Capture the cell that displays the provided text and extract its (X, Y) central coordinate. 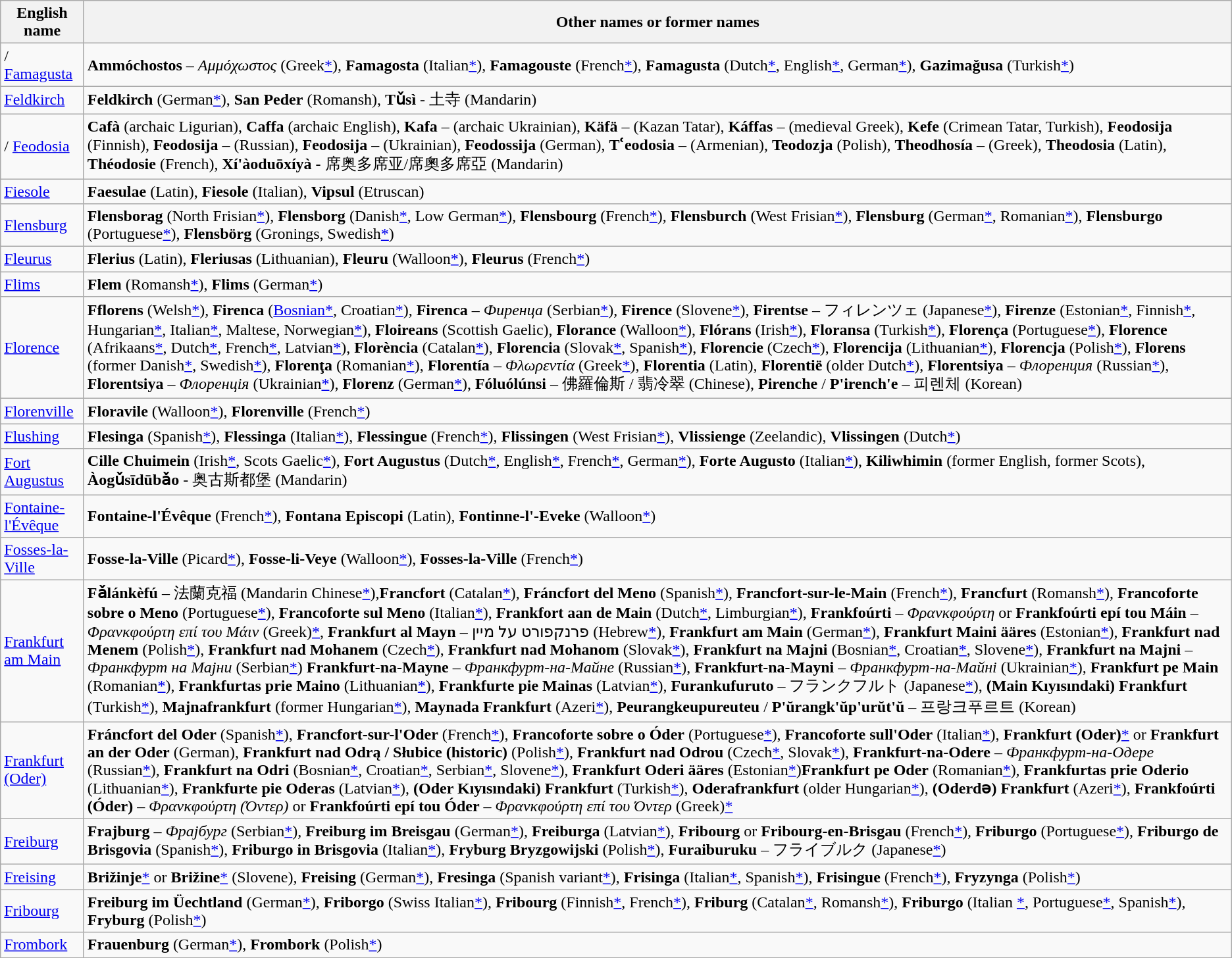
Floravile (Walloon*), Florenville (French*) (657, 411)
English name (42, 22)
Faesulae (Latin), Fiesole (Italian), Vipsul (Etruscan) (657, 191)
Frombork (42, 945)
Frankfurt (Oder) (42, 770)
Freising (42, 877)
Flerius (Latin), Fleriusas (Lithuanian), Fleuru (Walloon*), Fleurus (French*) (657, 259)
Freiburg (42, 842)
Flushing (42, 436)
Feldkirch (42, 100)
/ Feodosia (42, 146)
Florence (42, 347)
Flesinga (Spanish*), Flessinga (Italian*), Flessingue (French*), Flissingen (West Frisian*), Vlissienge (Zeelandic), Vlissingen (Dutch*) (657, 436)
Flims (42, 284)
Fort Augustus (42, 472)
Fiesole (42, 191)
Ammóchostos – Αμμόχωστος (Greek*), Famagosta (Italian*), Famagouste (French*), Famagusta (Dutch*, English*, German*), Gazimağusa (Turkish*) (657, 64)
Fosse-la-Ville (Picard*), Fosse-li-Veye (Walloon*), Fosses-la-Ville (French*) (657, 559)
Frauenburg (German*), Frombork (Polish*) (657, 945)
Fontaine-l'Évêque (42, 516)
Flem (Romansh*), Flims (German*) (657, 284)
Fribourg (42, 911)
Florenville (42, 411)
Fontaine-l'Évêque (French*), Fontana Episcopi (Latin), Fontinne-l'-Eveke (Walloon*) (657, 516)
Fosses-la-Ville (42, 559)
Feldkirch (German*), San Peder (Romansh), Tǔsì - 土寺 (Mandarin) (657, 100)
Other names or former names (657, 22)
Flensburg (42, 225)
Frankfurt am Main (42, 651)
/ Famagusta (42, 64)
Fleurus (42, 259)
